Determine the [x, y] coordinate at the center of the cell enclosing the given text.  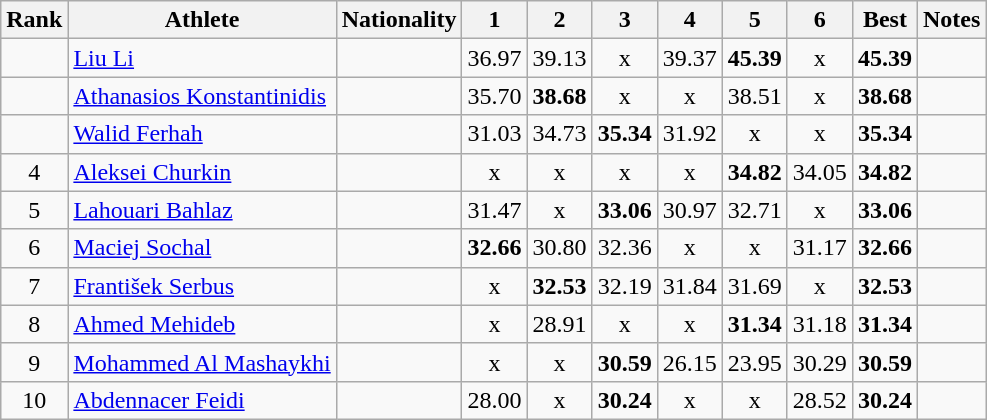
30.80 [560, 248]
František Serbus [202, 286]
38.51 [754, 96]
31.69 [754, 286]
Walid Ferhah [202, 134]
36.97 [494, 58]
Abdennacer Feidi [202, 400]
31.92 [690, 134]
32.71 [754, 210]
1 [494, 20]
8 [34, 324]
31.18 [820, 324]
3 [624, 20]
2 [560, 20]
28.00 [494, 400]
34.05 [820, 172]
Liu Li [202, 58]
31.03 [494, 134]
35.70 [494, 96]
Athanasios Konstantinidis [202, 96]
Lahouari Bahlaz [202, 210]
30.29 [820, 362]
Notes [951, 20]
Best [884, 20]
31.84 [690, 286]
31.47 [494, 210]
Ahmed Mehideb [202, 324]
Mohammed Al Mashaykhi [202, 362]
Maciej Sochal [202, 248]
7 [34, 286]
26.15 [690, 362]
32.36 [624, 248]
Nationality [399, 20]
31.17 [820, 248]
9 [34, 362]
Aleksei Churkin [202, 172]
34.73 [560, 134]
Rank [34, 20]
Athlete [202, 20]
28.52 [820, 400]
39.37 [690, 58]
32.19 [624, 286]
23.95 [754, 362]
10 [34, 400]
39.13 [560, 58]
30.97 [690, 210]
28.91 [560, 324]
